Return (X, Y) of the center of cell containing provided text 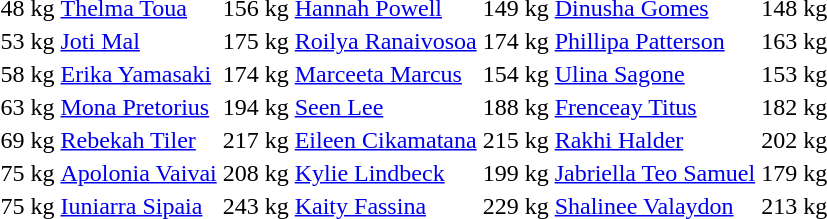
Erika Yamasaki (138, 74)
188 kg (516, 107)
Frenceay Titus (654, 107)
Phillipa Patterson (654, 41)
Roilya Ranaivosoa (386, 41)
Rakhi Halder (654, 140)
Marceeta Marcus (386, 74)
Seen Lee (386, 107)
194 kg (256, 107)
Jabriella Teo Samuel (654, 173)
217 kg (256, 140)
154 kg (516, 74)
Apolonia Vaivai (138, 173)
Ulina Sagone (654, 74)
215 kg (516, 140)
Mona Pretorius (138, 107)
Rebekah Tiler (138, 140)
208 kg (256, 173)
199 kg (516, 173)
175 kg (256, 41)
Joti Mal (138, 41)
Eileen Cikamatana (386, 140)
Kylie Lindbeck (386, 173)
